Return [X, Y] of the center of cell containing provided text 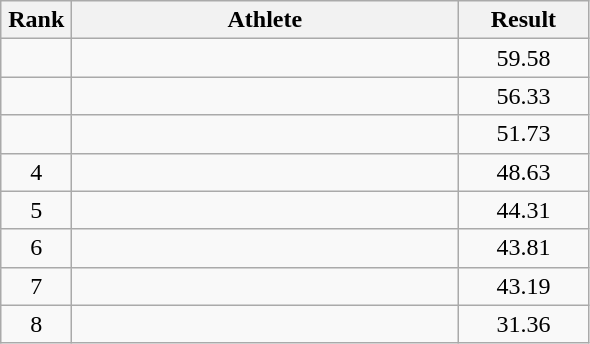
59.58 [524, 58]
48.63 [524, 172]
Rank [36, 20]
56.33 [524, 96]
5 [36, 210]
6 [36, 248]
7 [36, 286]
Result [524, 20]
31.36 [524, 324]
Athlete [265, 20]
43.19 [524, 286]
8 [36, 324]
44.31 [524, 210]
43.81 [524, 248]
51.73 [524, 134]
4 [36, 172]
